Capture the cell that displays the provided text and extract its (x, y) central coordinate. 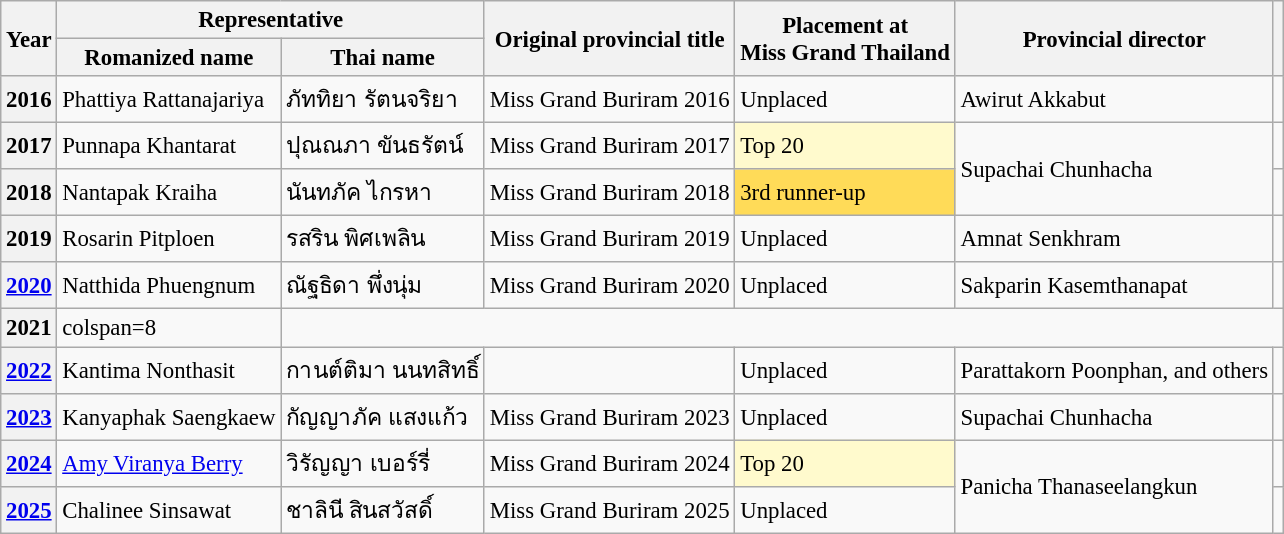
Miss Grand Buriram 2018 (609, 192)
Original provincial title (609, 38)
Miss Grand Buriram 2017 (609, 146)
2020 (29, 286)
Nantapak Kraiha (169, 192)
Panicha Thanaseelangkun (1114, 486)
Punnapa Khantarat (169, 146)
Parattakorn Poonphan, and others (1114, 370)
Miss Grand Buriram 2025 (609, 510)
2023 (29, 416)
Amnat Senkhram (1114, 240)
Kanyaphak Saengkaew (169, 416)
2016 (29, 100)
Miss Grand Buriram 2023 (609, 416)
Rosarin Pitploen (169, 240)
colspan=8 (169, 328)
Miss Grand Buriram 2024 (609, 464)
ภัททิยา รัตนจริยา (383, 100)
2019 (29, 240)
Natthida Phuengnum (169, 286)
กานต์ติมา นนทสิทธิ์ (383, 370)
Chalinee Sinsawat (169, 510)
ปุณณภา ขันธรัตน์ (383, 146)
Miss Grand Buriram 2020 (609, 286)
Provincial director (1114, 38)
2022 (29, 370)
2024 (29, 464)
2018 (29, 192)
วิรัญญา เบอร์รี่ (383, 464)
Sakparin Kasemthanapat (1114, 286)
Romanized name (169, 58)
Placement atMiss Grand Thailand (845, 38)
ณัฐธิดา พึ่งนุ่ม (383, 286)
Phattiya Rattanajariya (169, 100)
Representative (271, 20)
2017 (29, 146)
ชาลินี สินสวัสดิ์ (383, 510)
นันทภัค ไกรหา (383, 192)
2025 (29, 510)
Year (29, 38)
Thai name (383, 58)
กัญญาภัค แสงแก้ว (383, 416)
Miss Grand Buriram 2019 (609, 240)
2021 (29, 328)
Awirut Akkabut (1114, 100)
Miss Grand Buriram 2016 (609, 100)
Kantima Nonthasit (169, 370)
3rd runner-up (845, 192)
Amy Viranya Berry (169, 464)
รสริน พิศเพลิน (383, 240)
